Scan for the cell matching the given text and deliver its [x, y] coordinate at center. 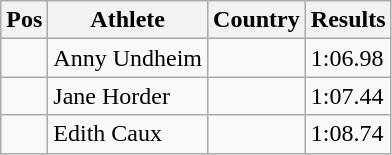
1:07.44 [348, 96]
Results [348, 20]
Athlete [128, 20]
Country [257, 20]
Jane Horder [128, 96]
Pos [24, 20]
Edith Caux [128, 134]
Anny Undheim [128, 58]
1:06.98 [348, 58]
1:08.74 [348, 134]
